Extract the (X, Y) coordinate from the center of the cell holding the provided text.  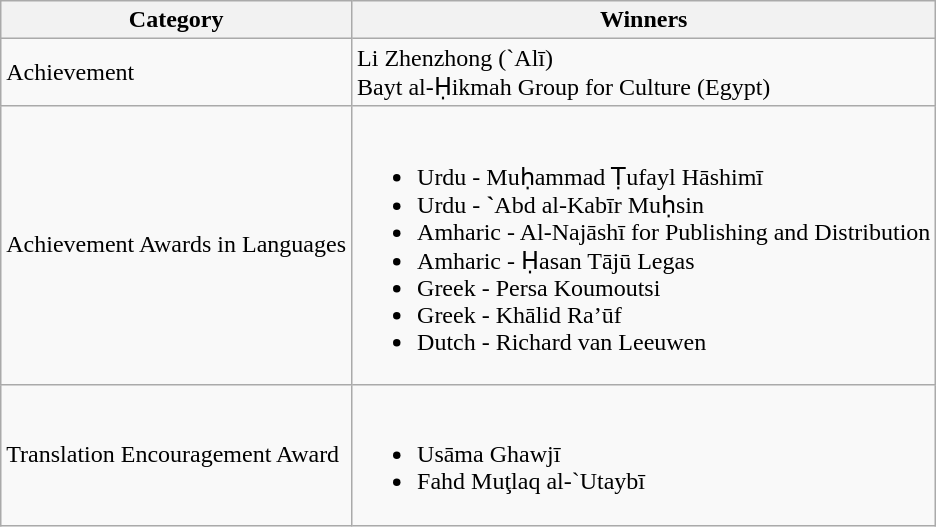
Usāma GhawjīFahd Muţlaq al-`Utaybī (644, 455)
Winners (644, 20)
Li Zhenzhong (`Alī)Bayt al-Ḥikmah Group for Culture (Egypt) (644, 72)
Achievement Awards in Languages (176, 245)
Category (176, 20)
Translation Encouragement Award (176, 455)
Achievement (176, 72)
